Return the [x, y] coordinate for the center point of the cell that contains the specified text.  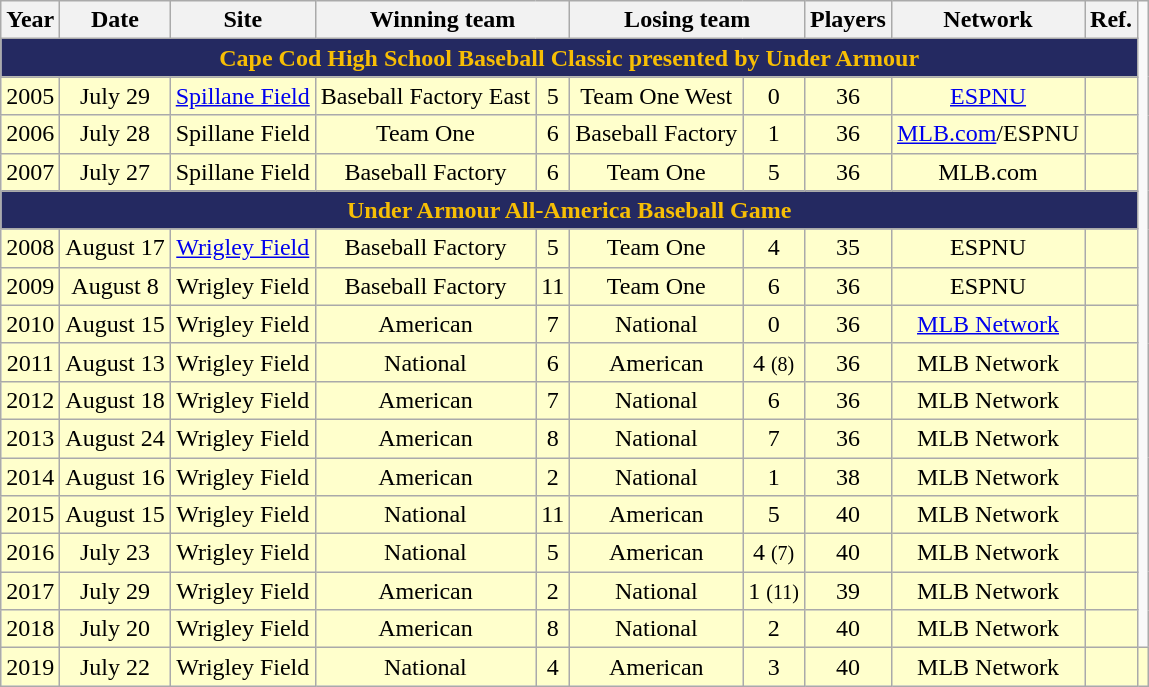
2007 [30, 172]
39 [848, 591]
Cape Cod High School Baseball Classic presented by Under Armour [570, 58]
2005 [30, 96]
4 (8) [774, 362]
August 17 [115, 248]
Site [242, 20]
2014 [30, 477]
Baseball Factory East [425, 96]
2019 [30, 667]
July 27 [115, 172]
3 [774, 667]
2008 [30, 248]
August 16 [115, 477]
MLB.com [988, 172]
July 22 [115, 667]
2013 [30, 438]
Network [988, 20]
38 [848, 477]
2016 [30, 553]
2011 [30, 362]
August 18 [115, 400]
2010 [30, 324]
July 28 [115, 134]
August 8 [115, 286]
Players [848, 20]
Under Armour All-America Baseball Game [570, 210]
35 [848, 248]
July 20 [115, 629]
Ref. [1112, 20]
Date [115, 20]
2006 [30, 134]
July 23 [115, 553]
August 24 [115, 438]
2009 [30, 286]
MLB.com/ESPNU [988, 134]
1 (11) [774, 591]
4 (7) [774, 553]
Winning team [442, 20]
2018 [30, 629]
Team One West [656, 96]
August 13 [115, 362]
Year [30, 20]
2012 [30, 400]
2017 [30, 591]
Losing team [688, 20]
2015 [30, 515]
